Scan for the cell matching the given text and deliver its [X, Y] coordinate at center. 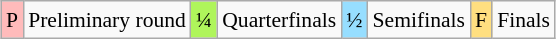
Quarterfinals [279, 20]
Semifinals [419, 20]
F [481, 20]
¼ [204, 20]
Preliminary round [107, 20]
Finals [524, 20]
P [12, 20]
½ [354, 20]
